Identify which cell holds the provided text, then report its [X, Y] central coordinate. 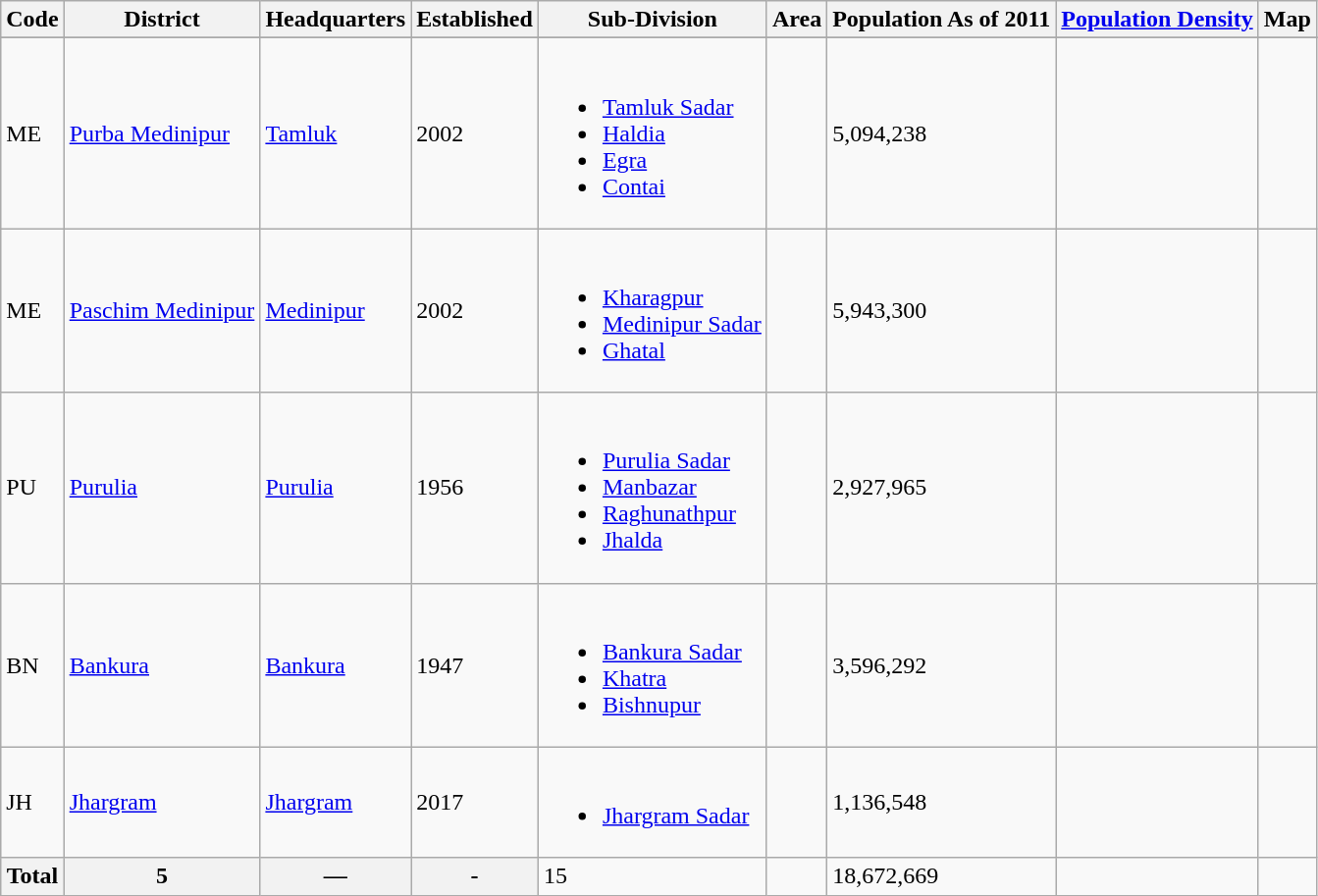
District [162, 20]
Population As of 2011 [942, 20]
Established [475, 20]
Jhargram Sadar [652, 803]
- [475, 876]
1,136,548 [942, 803]
KharagpurMedinipur SadarGhatal [652, 310]
Paschim Medinipur [162, 310]
— [336, 876]
Headquarters [336, 20]
1956 [475, 488]
Area [797, 20]
Code [32, 20]
Population Density [1157, 20]
5 [162, 876]
Medinipur [336, 310]
BN [32, 665]
PU [32, 488]
18,672,669 [942, 876]
1947 [475, 665]
5,943,300 [942, 310]
2,927,965 [942, 488]
15 [652, 876]
Bankura SadarKhatraBishnupur [652, 665]
Sub-Division [652, 20]
Map [1288, 20]
Total [32, 876]
Purba Medinipur [162, 133]
JH [32, 803]
Purulia SadarManbazarRaghunathpurJhalda [652, 488]
Tamluk SadarHaldiaEgraContai [652, 133]
5,094,238 [942, 133]
2017 [475, 803]
Tamluk [336, 133]
3,596,292 [942, 665]
